Capture the cell that displays the provided text and extract its [x, y] central coordinate. 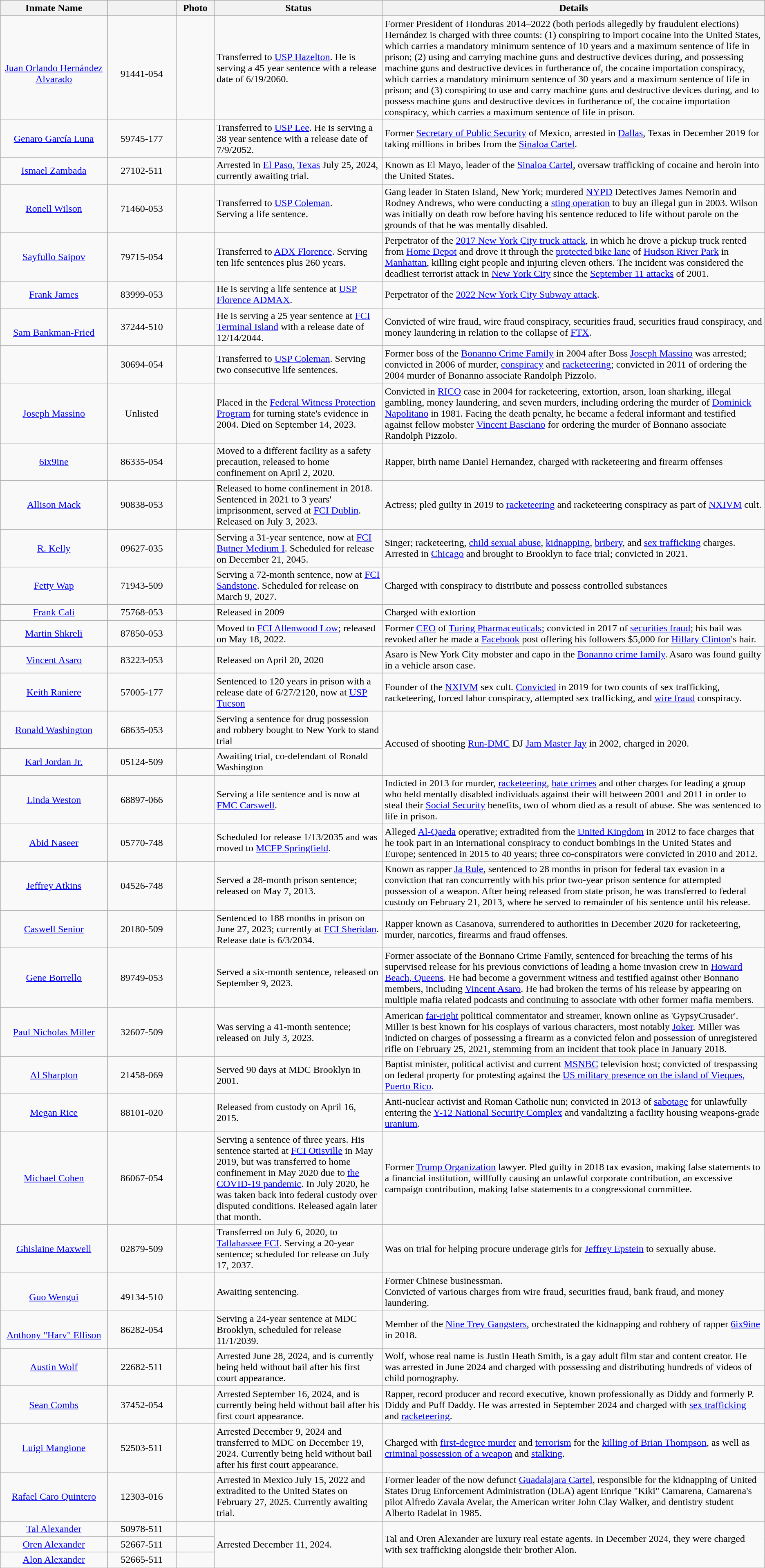
52667-511 [142, 1544]
Al Sharpton [54, 1075]
Former Chinese businessman.Convicted of various charges from wire fraud, securities fraud, bank fraud, and money laundering. [574, 1292]
79715-054 [142, 257]
83223-053 [142, 660]
52665-511 [142, 1560]
Juan Orlando Hernández Alvarado [54, 68]
59745-177 [142, 139]
Served a 28-month prison sentence; released on May 7, 2013. [298, 886]
Allison Mack [54, 505]
Serving a 24-year sentence at MDC Brooklyn, scheduled for release 11/1/2039. [298, 1330]
Alon Alexander [54, 1560]
Jeffrey Atkins [54, 886]
Martin Shkreli [54, 634]
Serving a life sentence and is now at FMC Carswell. [298, 800]
57005-177 [142, 692]
Tal and Oren Alexander are luxury real estate agents. In December 2024, they were charged with sex trafficking alongside their brother Alon. [574, 1544]
Known as El Mayo, leader of the Sinaloa Cartel, oversaw trafficking of cocaine and heroin into the United States. [574, 171]
88101-020 [142, 1113]
Ismael Zambada [54, 171]
Awaiting trial, co-defendant of Ronald Washington [298, 762]
Released in 2009 [298, 612]
Joseph Massino [54, 413]
Michael Cohen [54, 1178]
Genaro García Luna [54, 139]
68635-053 [142, 730]
Status [298, 8]
Transferred to ADX Florence. Serving ten life sentences plus 260 years. [298, 257]
Arrested December 11, 2024. [298, 1544]
He is serving a 25 year sentence at FCI Terminal Island with a release date of 12/14/2044. [298, 327]
86282-054 [142, 1330]
Frank James [54, 294]
83999-053 [142, 294]
He is serving a life sentence at USP Florence ADMAX. [298, 294]
91441-054 [142, 68]
Unlisted [142, 413]
50978-511 [142, 1529]
Former Secretary of Public Security of Mexico, arrested in Dallas, Texas in December 2019 for taking millions in bribes from the Sinaloa Cartel. [574, 139]
Arrested December 9, 2024 and transferred to MDC on December 19, 2024. Currently being held without bail after his first court appearance. [298, 1448]
Placed in the Federal Witness Protection Program for turning state's evidence in 2004. Died on September 14, 2023. [298, 413]
Sentenced to 120 years in prison with a release date of 6/27/2120, now at USP Tucson [298, 692]
Sayfullo Saipov [54, 257]
Charged with conspiracy to distribute and possess controlled substances [574, 586]
Fetty Wap [54, 586]
Was serving a 41-month sentence; released on July 3, 2023. [298, 1032]
86335-054 [142, 462]
09627-035 [142, 548]
Charged with extortion [574, 612]
Moved to FCI Allenwood Low; released on May 18, 2022. [298, 634]
Keith Raniere [54, 692]
Served 90 days at MDC Brooklyn in 2001. [298, 1075]
Charged with first-degree murder and terrorism for the killing of Brian Thompson, as well as criminal possession of a weapon and stalking. [574, 1448]
Member of the Nine Trey Gangsters, orchestrated the kidnapping and robbery of rapper 6ix9ine in 2018. [574, 1330]
Sentenced to 188 months in prison on June 27, 2023; currently at FCI Sheridan. Release date is 6/3/2034. [298, 929]
21458-069 [142, 1075]
Rapper, birth name Daniel Hernandez, charged with racketeering and firearm offenses [574, 462]
86067-054 [142, 1178]
Rafael Caro Quintero [54, 1496]
71460-053 [142, 209]
32607-509 [142, 1032]
Photo [195, 8]
Karl Jordan Jr. [54, 762]
Austin Wolf [54, 1367]
22682-511 [142, 1367]
52503-511 [142, 1448]
Moved to a different facility as a safety precaution, released to home confinement on April 2, 2020. [298, 462]
Gene Borrello [54, 978]
49134-510 [142, 1292]
Anthony "Harv" Ellison [54, 1330]
Arrested September 16, 2024, and is currently being held without bail after his first court appearance. [298, 1405]
Transferred to USP Coleman. Serving two consecutive life sentences. [298, 364]
68897-066 [142, 800]
Paul Nicholas Miller [54, 1032]
12303-016 [142, 1496]
05124-509 [142, 762]
89749-053 [142, 978]
Awaiting sentencing. [298, 1292]
Linda Weston [54, 800]
Details [574, 8]
6ix9ine [54, 462]
02879-509 [142, 1249]
Released on April 20, 2020 [298, 660]
Actress; pled guilty in 2019 to racketeering and racketeering conspiracy as part of NXIVM cult. [574, 505]
Scheduled for release 1/13/2035 and was moved to MCFP Springfield. [298, 843]
Transferred to USP Lee. He is serving a 38 year sentence with a release date of 7/9/2052. [298, 139]
Serving a sentence for drug possession and robbery bought to New York to stand trial [298, 730]
20180-509 [142, 929]
Arrested in Mexico July 15, 2022 and extradited to the United States on February 27, 2025. Currently awaiting trial. [298, 1496]
Arrested in El Paso, Texas July 25, 2024, currently awaiting trial. [298, 171]
Rapper known as Casanova, surrendered to authorities in December 2020 for racketeering, murder, narcotics, firearms and fraud offenses. [574, 929]
Megan Rice [54, 1113]
Tal Alexander [54, 1529]
Serving a 31-year sentence, now at FCI Butner Medium I. Scheduled for release on December 21, 2045. [298, 548]
Accused of shooting Run-DMC DJ Jam Master Jay in 2002, charged in 2020. [574, 743]
Ronell Wilson [54, 209]
Frank Cali [54, 612]
R. Kelly [54, 548]
75768-053 [142, 612]
Inmate Name [54, 8]
Transferred to USP Coleman.Serving a life sentence. [298, 209]
Ghislaine Maxwell [54, 1249]
Serving a 72-month sentence, now at FCI Sandstone. Scheduled for release on March 9, 2027. [298, 586]
Transferred to USP Hazelton. He is serving a 45 year sentence with a release date of 6/19/2060. [298, 68]
05770-748 [142, 843]
Ronald Washington [54, 730]
Caswell Senior [54, 929]
Served a six-month sentence, released on September 9, 2023. [298, 978]
Arrested June 28, 2024, and is currently being held without bail after his first court appearance. [298, 1367]
Asaro is New York City mobster and capo in the Bonanno crime family. Asaro was found guilty in a vehicle arson case. [574, 660]
04526-748 [142, 886]
90838-053 [142, 505]
Released from custody on April 16, 2015. [298, 1113]
Vincent Asaro [54, 660]
87850-053 [142, 634]
Perpetrator of the 2022 New York City Subway attack. [574, 294]
30694-054 [142, 364]
27102-511 [142, 171]
Oren Alexander [54, 1544]
37244-510 [142, 327]
Released to home confinement in 2018. Sentenced in 2021 to 3 years' imprisonment, served at FCI Dublin. Released on July 3, 2023. [298, 505]
Luigi Mangione [54, 1448]
37452-054 [142, 1405]
Guo Wengui [54, 1292]
Sam Bankman-Fried [54, 327]
Abid Naseer [54, 843]
71943-509 [142, 586]
Transferred on July 6, 2020, to Tallahassee FCI. Serving a 20-year sentence; scheduled for release on July 17, 2037. [298, 1249]
Was on trial for helping procure underage girls for Jeffrey Epstein to sexually abuse. [574, 1249]
Sean Combs [54, 1405]
